Determine the [x, y] coordinate at the center of the cell enclosing the given text.  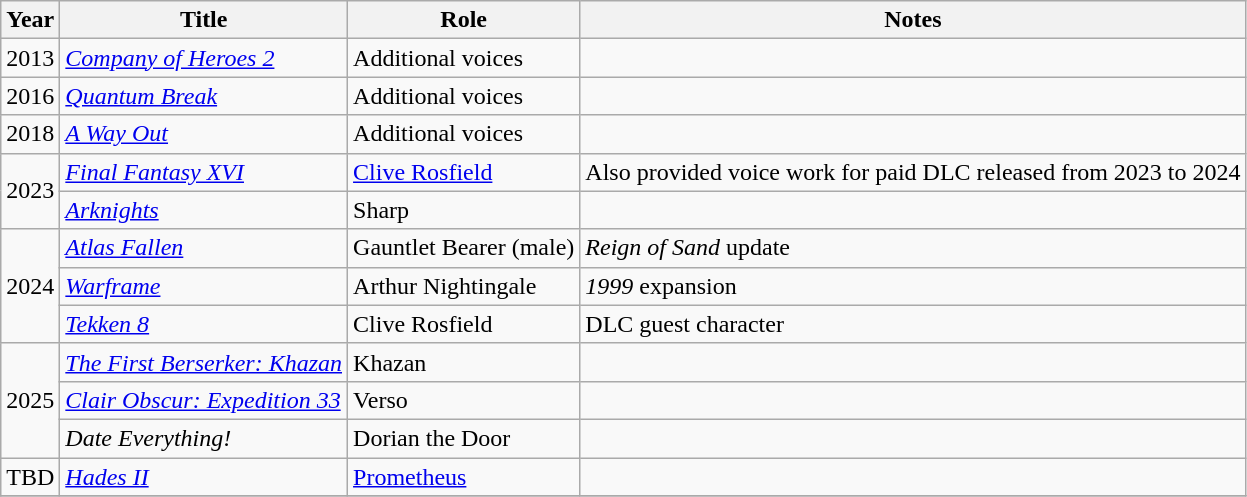
Hades II [204, 477]
Prometheus [464, 477]
Arknights [204, 210]
Sharp [464, 210]
The First Berserker: Khazan [204, 362]
Arthur Nightingale [464, 286]
Also provided voice work for paid DLC released from 2023 to 2024 [913, 172]
2025 [30, 400]
TBD [30, 477]
Dorian the Door [464, 438]
Warframe [204, 286]
Title [204, 20]
Clair Obscur: Expedition 33 [204, 400]
Quantum Break [204, 96]
Date Everything! [204, 438]
Verso [464, 400]
Role [464, 20]
1999 expansion [913, 286]
2016 [30, 96]
Final Fantasy XVI [204, 172]
Khazan [464, 362]
Tekken 8 [204, 324]
2024 [30, 286]
Atlas Fallen [204, 248]
Reign of Sand update [913, 248]
Notes [913, 20]
2013 [30, 58]
2023 [30, 191]
Year [30, 20]
Company of Heroes 2 [204, 58]
Gauntlet Bearer (male) [464, 248]
DLC guest character [913, 324]
2018 [30, 134]
A Way Out [204, 134]
